Locate the cell with the specified text and output its [x, y] center coordinate. 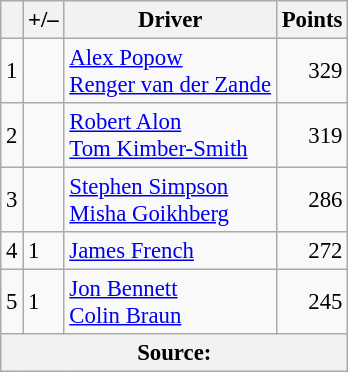
319 [312, 136]
5 [12, 302]
329 [312, 72]
James French [170, 251]
4 [12, 251]
286 [312, 200]
272 [312, 251]
Stephen Simpson Misha Goikhberg [170, 200]
Driver [170, 20]
Points [312, 20]
Jon Bennett Colin Braun [170, 302]
Source: [174, 353]
Robert Alon Tom Kimber-Smith [170, 136]
Alex Popow Renger van der Zande [170, 72]
245 [312, 302]
3 [12, 200]
+/– [44, 20]
2 [12, 136]
